Search for the cell housing the specified text and yield its (x, y) center coordinate. 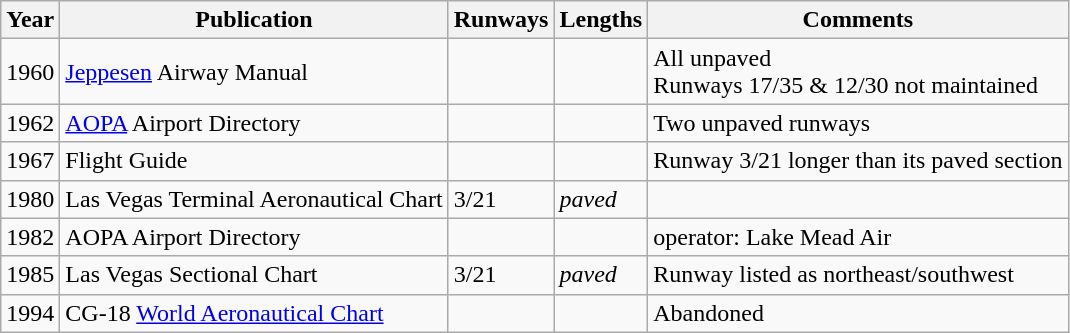
1960 (30, 72)
Runways (501, 20)
Flight Guide (254, 161)
Las Vegas Terminal Aeronautical Chart (254, 199)
Abandoned (858, 313)
1967 (30, 161)
1985 (30, 275)
Publication (254, 20)
Las Vegas Sectional Chart (254, 275)
1982 (30, 237)
1994 (30, 313)
All unpavedRunways 17/35 & 12/30 not maintained (858, 72)
Two unpaved runways (858, 123)
Runway listed as northeast/southwest (858, 275)
Jeppesen Airway Manual (254, 72)
Comments (858, 20)
1980 (30, 199)
Year (30, 20)
Lengths (601, 20)
1962 (30, 123)
operator: Lake Mead Air (858, 237)
CG-18 World Aeronautical Chart (254, 313)
Runway 3/21 longer than its paved section (858, 161)
